Detect which cell encompasses the target text, then output its [X, Y] center coordinate. 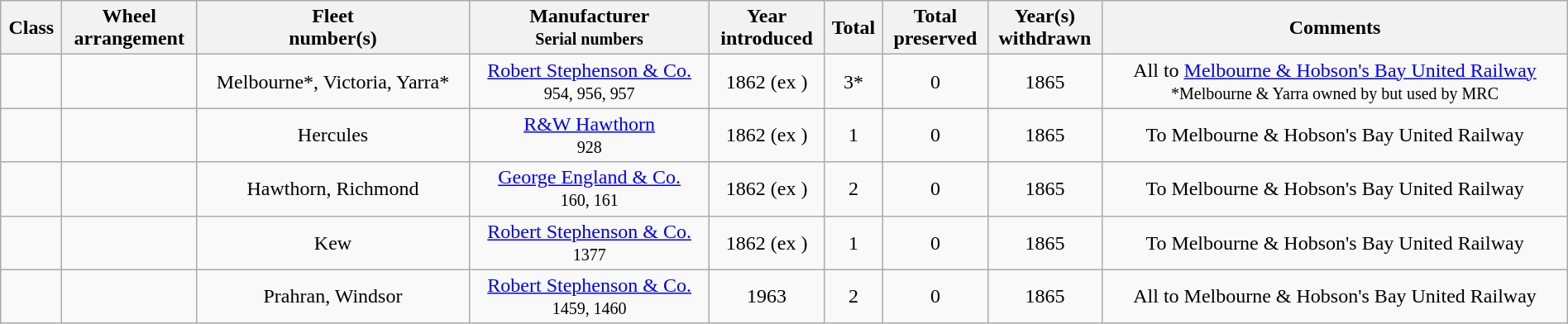
All to Melbourne & Hobson's Bay United Railway*Melbourne & Yarra owned by but used by MRC [1335, 81]
R&W Hawthorn928 [589, 136]
Yearintroduced [767, 28]
Totalpreserved [935, 28]
Robert Stephenson & Co.1459, 1460 [589, 296]
All to Melbourne & Hobson's Bay United Railway [1335, 296]
Year(s)withdrawn [1045, 28]
Hercules [333, 136]
Total [853, 28]
George England & Co.160, 161 [589, 188]
Hawthorn, Richmond [333, 188]
Comments [1335, 28]
Wheelarrangement [129, 28]
Fleetnumber(s) [333, 28]
Prahran, Windsor [333, 296]
Melbourne*, Victoria, Yarra* [333, 81]
Kew [333, 243]
1963 [767, 296]
Robert Stephenson & Co.954, 956, 957 [589, 81]
ManufacturerSerial numbers [589, 28]
Class [31, 28]
Robert Stephenson & Co.1377 [589, 243]
3* [853, 81]
